Pinpoint the cell where the given text exists, returning its (X, Y) midpoint coordinate. 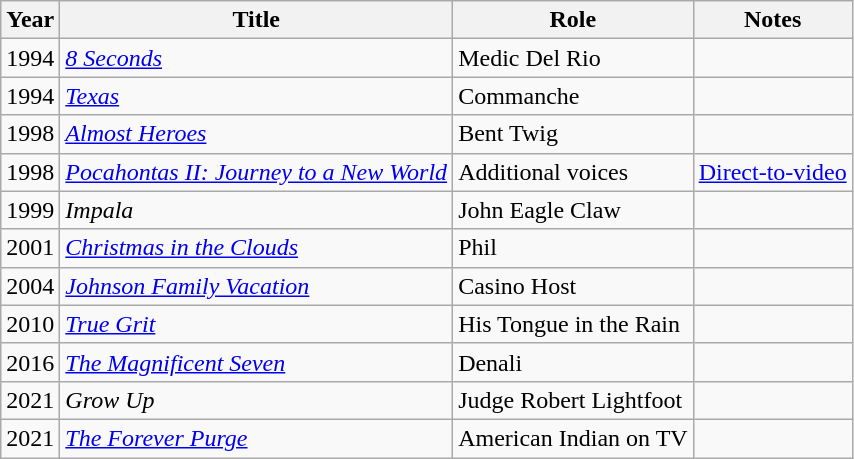
Medic Del Rio (574, 58)
8 Seconds (256, 58)
2016 (30, 362)
The Forever Purge (256, 438)
The Magnificent Seven (256, 362)
Commanche (574, 96)
Judge Robert Lightfoot (574, 400)
Johnson Family Vacation (256, 286)
Phil (574, 248)
Christmas in the Clouds (256, 248)
Grow Up (256, 400)
Denali (574, 362)
2004 (30, 286)
Impala (256, 210)
Year (30, 20)
John Eagle Claw (574, 210)
His Tongue in the Rain (574, 324)
Direct-to-video (772, 172)
2010 (30, 324)
Texas (256, 96)
2001 (30, 248)
Almost Heroes (256, 134)
Notes (772, 20)
True Grit (256, 324)
American Indian on TV (574, 438)
1999 (30, 210)
Casino Host (574, 286)
Role (574, 20)
Additional voices (574, 172)
Title (256, 20)
Pocahontas II: Journey to a New World (256, 172)
Bent Twig (574, 134)
